Return (x, y) of the center of cell containing provided text 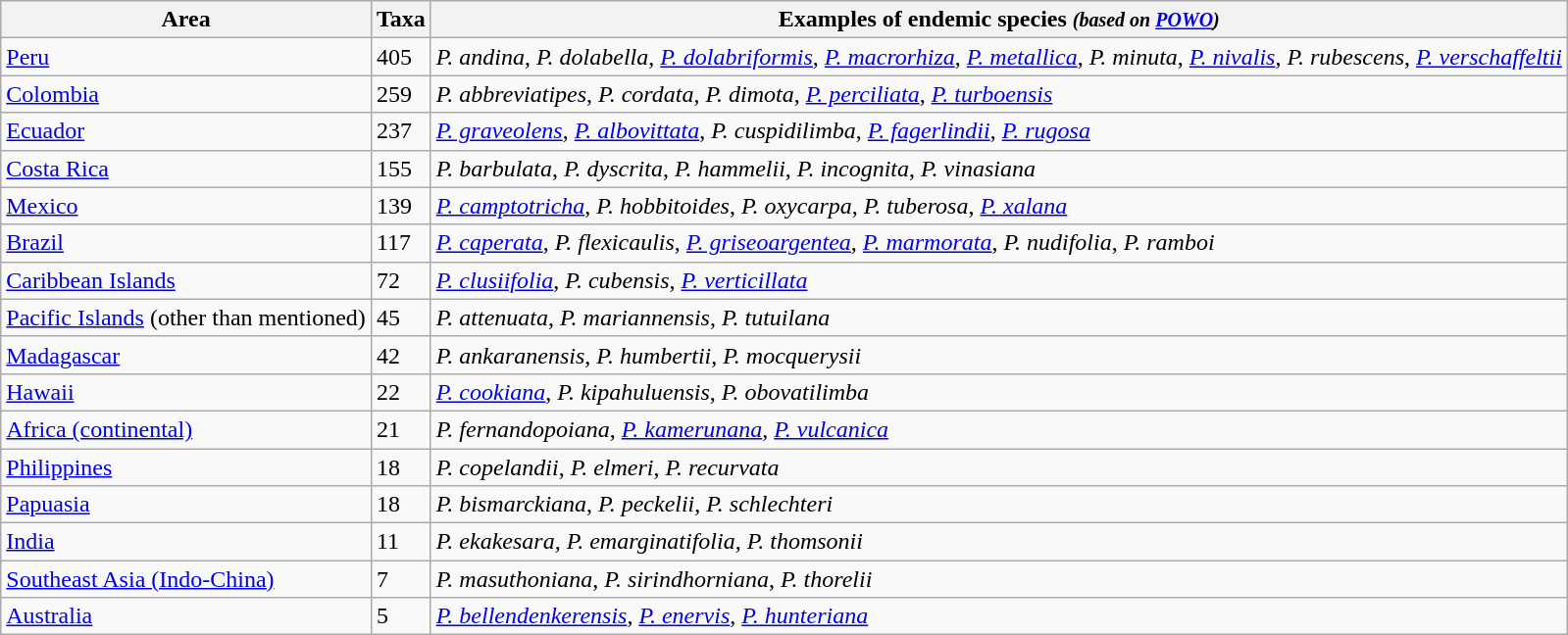
405 (400, 57)
P. barbulata, P. dyscrita, P. hammelii, P. incognita, P. vinasiana (998, 169)
P. bismarckiana, P. peckelii, P. schlechteri (998, 505)
45 (400, 317)
Mexico (186, 206)
Philippines (186, 467)
P. ankaranensis, P. humbertii, P. mocquerysii (998, 355)
139 (400, 206)
Madagascar (186, 355)
P. fernandopoiana, P. kamerunana, P. vulcanica (998, 429)
Ecuador (186, 131)
P. caperata, P. flexicaulis, P. griseoargentea, P. marmorata, P. nudifolia, P. ramboi (998, 243)
Southeast Asia (Indo-China) (186, 579)
7 (400, 579)
P. copelandii, P. elmeri, P. recurvata (998, 467)
21 (400, 429)
P. camptotricha, P. hobbitoides, P. oxycarpa, P. tuberosa, P. xalana (998, 206)
Pacific Islands (other than mentioned) (186, 317)
Africa (continental) (186, 429)
P. graveolens, P. albovittata, P. cuspidilimba, P. fagerlindii, P. rugosa (998, 131)
Australia (186, 616)
P. ekakesara, P. emarginatifolia, P. thomsonii (998, 542)
India (186, 542)
11 (400, 542)
P. attenuata, P. mariannensis, P. tutuilana (998, 317)
Area (186, 20)
P. andina, P. dolabella, P. dolabriformis, P. macrorhiza, P. metallica, P. minuta, P. nivalis, P. rubescens, P. verschaffeltii (998, 57)
P. clusiifolia, P. cubensis, P. verticillata (998, 280)
Colombia (186, 94)
Peru (186, 57)
Costa Rica (186, 169)
259 (400, 94)
42 (400, 355)
Hawaii (186, 392)
Caribbean Islands (186, 280)
155 (400, 169)
P. abbreviatipes, P. cordata, P. dimota, P. perciliata, P. turboensis (998, 94)
P. bellendenkerensis, P. enervis, P. hunteriana (998, 616)
5 (400, 616)
Taxa (400, 20)
22 (400, 392)
Brazil (186, 243)
72 (400, 280)
P. masuthoniana, P. sirindhorniana, P. thorelii (998, 579)
117 (400, 243)
Papuasia (186, 505)
Examples of endemic species (based on POWO) (998, 20)
P. cookiana, P. kipahuluensis, P. obovatilimba (998, 392)
237 (400, 131)
